Provide the (x, y) coordinate of the cell's center where the given text is located.  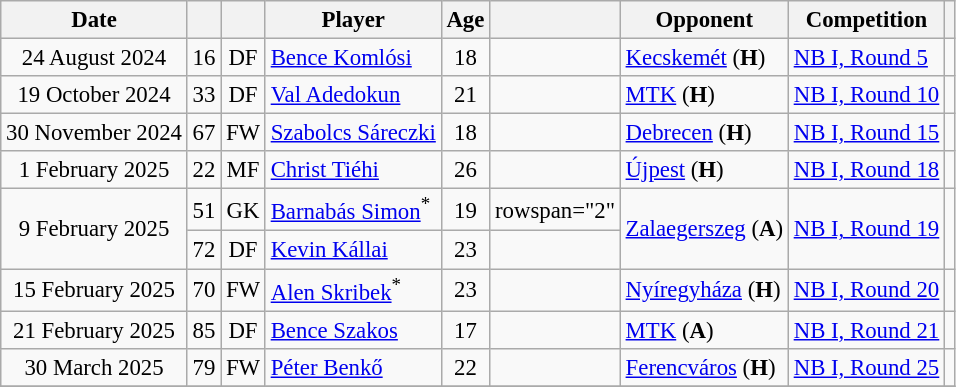
16 (204, 58)
21 (466, 95)
NB I, Round 21 (866, 330)
Bence Szakos (353, 330)
Kecskemét (H) (704, 58)
70 (204, 290)
NB I, Round 15 (866, 133)
30 November 2024 (94, 133)
Opponent (704, 20)
19 October 2024 (94, 95)
Date (94, 20)
MF (244, 170)
Ferencváros (H) (704, 367)
Alen Skribek* (353, 290)
NB I, Round 19 (866, 229)
NB I, Round 5 (866, 58)
MTK (H) (704, 95)
79 (204, 367)
NB I, Round 18 (866, 170)
NB I, Round 25 (866, 367)
30 March 2025 (94, 367)
Zalaegerszeg (A) (704, 229)
Age (466, 20)
Nyíregyháza (H) (704, 290)
Debrecen (H) (704, 133)
rowspan="2" (556, 210)
85 (204, 330)
GK (244, 210)
Bence Komlósi (353, 58)
51 (204, 210)
Péter Benkő (353, 367)
Competition (866, 20)
Val Adedokun (353, 95)
17 (466, 330)
Barnabás Simon* (353, 210)
15 February 2025 (94, 290)
9 February 2025 (94, 229)
21 February 2025 (94, 330)
NB I, Round 20 (866, 290)
33 (204, 95)
26 (466, 170)
Kevin Kállai (353, 250)
Újpest (H) (704, 170)
1 February 2025 (94, 170)
Christ Tiéhi (353, 170)
19 (466, 210)
24 August 2024 (94, 58)
72 (204, 250)
Player (353, 20)
67 (204, 133)
Szabolcs Sáreczki (353, 133)
MTK (A) (704, 330)
NB I, Round 10 (866, 95)
